Determine the (X, Y) coordinate at the center of the cell enclosing the given text.  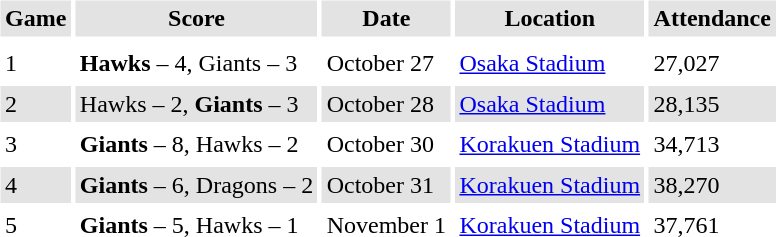
Giants – 8, Hawks – 2 (196, 144)
27,027 (712, 64)
October 28 (386, 104)
Score (196, 18)
Hawks – 4, Giants – 3 (196, 64)
October 31 (386, 185)
34,713 (712, 144)
Giants – 6, Dragons – 2 (196, 185)
October 27 (386, 64)
Game (35, 18)
Date (386, 18)
October 30 (386, 144)
Hawks – 2, Giants – 3 (196, 104)
1 (35, 64)
2 (35, 104)
Location (550, 18)
3 (35, 144)
Attendance (712, 18)
4 (35, 185)
38,270 (712, 185)
28,135 (712, 104)
